Extract the (X, Y) coordinate from the center of the cell holding the provided text.  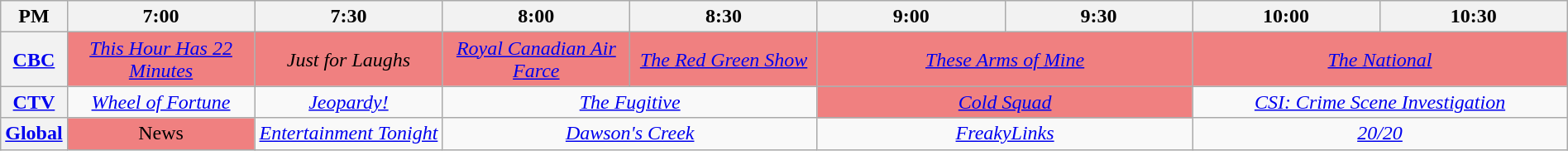
This Hour Has 22 Minutes (160, 60)
20/20 (1379, 134)
Entertainment Tonight (349, 134)
The Red Green Show (724, 60)
The Fugitive (630, 102)
Just for Laughs (349, 60)
8:00 (536, 17)
Jeopardy! (349, 102)
9:00 (911, 17)
10:00 (1287, 17)
CBC (34, 60)
CSI: Crime Scene Investigation (1379, 102)
Royal Canadian Air Farce (536, 60)
The National (1379, 60)
7:00 (160, 17)
FreakyLinks (1004, 134)
Dawson's Creek (630, 134)
News (160, 134)
Cold Squad (1004, 102)
PM (34, 17)
10:30 (1474, 17)
8:30 (724, 17)
These Arms of Mine (1004, 60)
7:30 (349, 17)
Global (34, 134)
CTV (34, 102)
Wheel of Fortune (160, 102)
9:30 (1098, 17)
